Provide the (X, Y) coordinate of the cell's center where the given text is located.  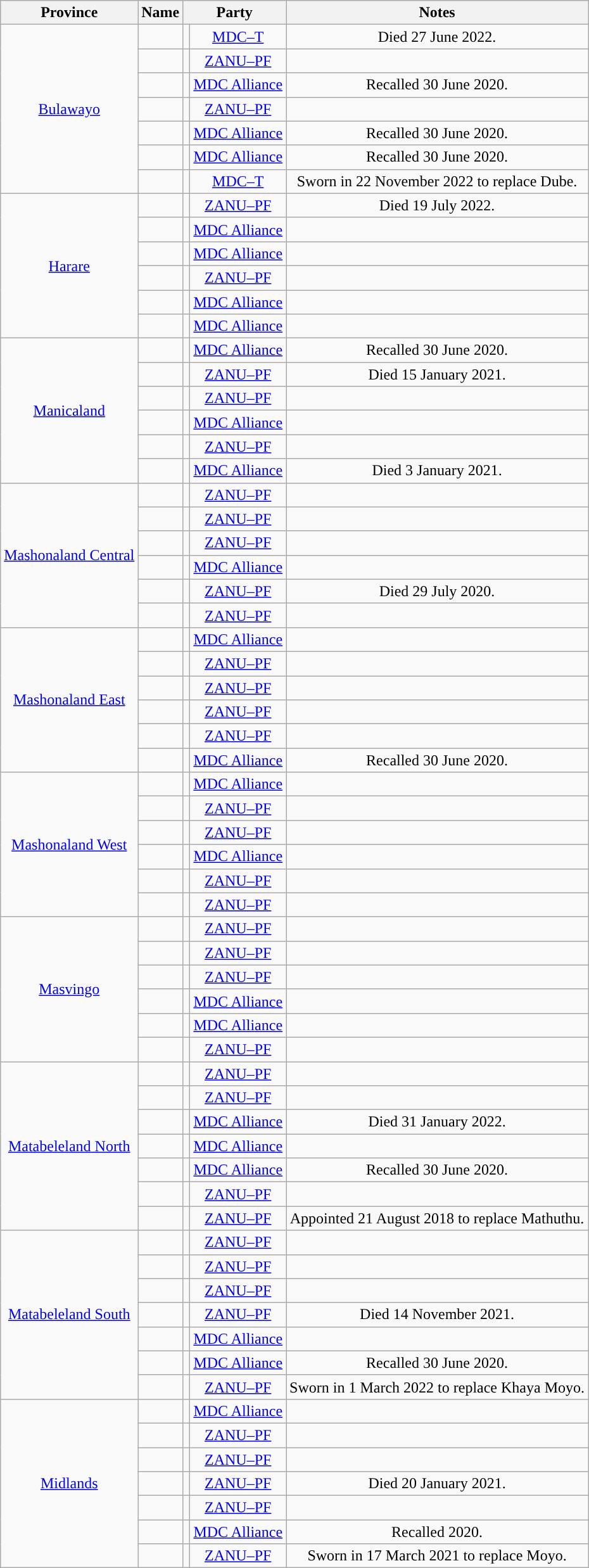
Midlands (70, 1483)
Mashonaland West (70, 845)
Died 20 January 2021. (437, 1484)
Notes (437, 13)
Mashonaland East (70, 699)
Mashonaland Central (70, 555)
Died 19 July 2022. (437, 205)
Died 27 June 2022. (437, 37)
Harare (70, 265)
Party (234, 13)
Name (161, 13)
Bulawayo (70, 109)
Matabeleland North (70, 1146)
Died 31 January 2022. (437, 1122)
Province (70, 13)
Died 14 November 2021. (437, 1315)
Sworn in 22 November 2022 to replace Dube. (437, 181)
Appointed 21 August 2018 to replace Mathuthu. (437, 1218)
Died 29 July 2020. (437, 591)
Died 15 January 2021. (437, 374)
Recalled 2020. (437, 1532)
Masvingo (70, 989)
Manicaland (70, 411)
Sworn in 1 March 2022 to replace Khaya Moyo. (437, 1387)
Matabeleland South (70, 1315)
Sworn in 17 March 2021 to replace Moyo. (437, 1556)
Died 3 January 2021. (437, 471)
